Extract the [x, y] coordinate from the center of the cell holding the provided text.  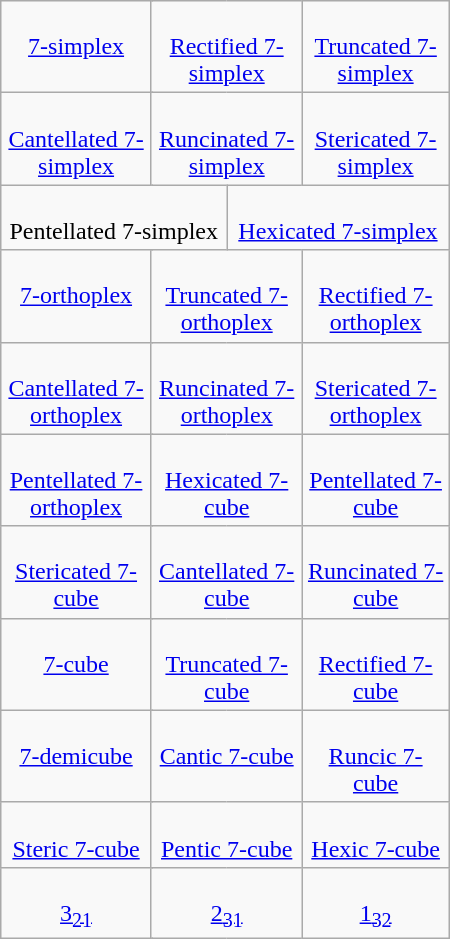
Hexicated 7-simplex [338, 218]
7-orthoplex [76, 296]
Hexic 7-cube [376, 834]
Rectified 7-orthoplex [376, 296]
Runcic 7-cube [376, 756]
Hexicated 7-cube [226, 480]
Stericated 7-simplex [376, 139]
Cantellated 7-simplex [76, 139]
Cantellated 7-orthoplex [76, 388]
Pentellated 7-cube [376, 480]
Truncated 7-orthoplex [226, 296]
Truncated 7-cube [226, 664]
Stericated 7-cube [76, 572]
Cantellated 7-cube [226, 572]
Rectified 7-simplex [226, 47]
Stericated 7-orthoplex [376, 388]
7-simplex [76, 47]
7-cube [76, 664]
Rectified 7-cube [376, 664]
Truncated 7-simplex [376, 47]
Runcinated 7-cube [376, 572]
231 [226, 902]
7-demicube [76, 756]
Runcinated 7-orthoplex [226, 388]
132 [376, 902]
Cantic 7-cube [226, 756]
Pentellated 7-simplex [114, 218]
Runcinated 7-simplex [226, 139]
Pentic 7-cube [226, 834]
Steric 7-cube [76, 834]
Pentellated 7-orthoplex [76, 480]
321 [76, 902]
